Locate the cell with the specified text and output its [x, y] center coordinate. 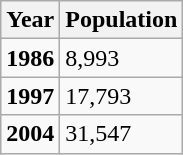
17,793 [122, 96]
Year [30, 20]
2004 [30, 134]
1986 [30, 58]
8,993 [122, 58]
Population [122, 20]
31,547 [122, 134]
1997 [30, 96]
